For the text-containing cell, return its midpoint in (x, y) coordinate format. 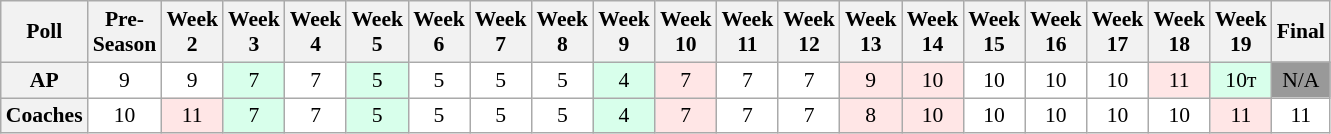
Week16 (1056, 32)
AP (44, 80)
Coaches (44, 116)
Week13 (871, 32)
Week7 (501, 32)
Week2 (192, 32)
8 (871, 116)
Week18 (1179, 32)
Week12 (809, 32)
Week4 (316, 32)
Final (1301, 32)
10т (1241, 80)
Pre-Season (125, 32)
Week6 (439, 32)
Week8 (562, 32)
N/A (1301, 80)
Week3 (254, 32)
Week9 (624, 32)
Week11 (748, 32)
Week14 (933, 32)
Week10 (686, 32)
Week19 (1241, 32)
Week5 (377, 32)
Week17 (1118, 32)
Poll (44, 32)
Week15 (994, 32)
